From the cell containing the given text, extract its center point as (x, y) coordinate. 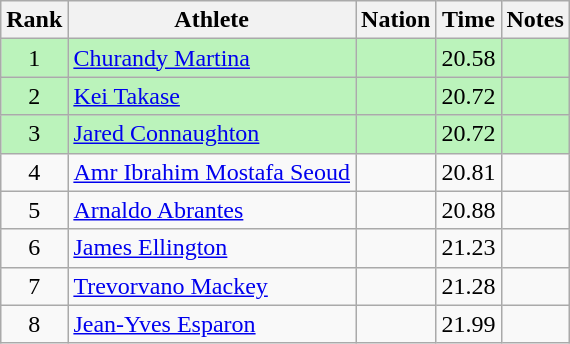
Amr Ibrahim Mostafa Seoud (212, 172)
21.23 (468, 248)
Notes (535, 20)
20.88 (468, 210)
2 (34, 96)
8 (34, 324)
Churandy Martina (212, 58)
Athlete (212, 20)
20.81 (468, 172)
Arnaldo Abrantes (212, 210)
James Ellington (212, 248)
Kei Takase (212, 96)
Time (468, 20)
7 (34, 286)
5 (34, 210)
6 (34, 248)
20.58 (468, 58)
3 (34, 134)
4 (34, 172)
21.28 (468, 286)
1 (34, 58)
Rank (34, 20)
Jean-Yves Esparon (212, 324)
Trevorvano Mackey (212, 286)
Jared Connaughton (212, 134)
Nation (396, 20)
21.99 (468, 324)
